Pinpoint the cell where the given text exists, returning its [X, Y] midpoint coordinate. 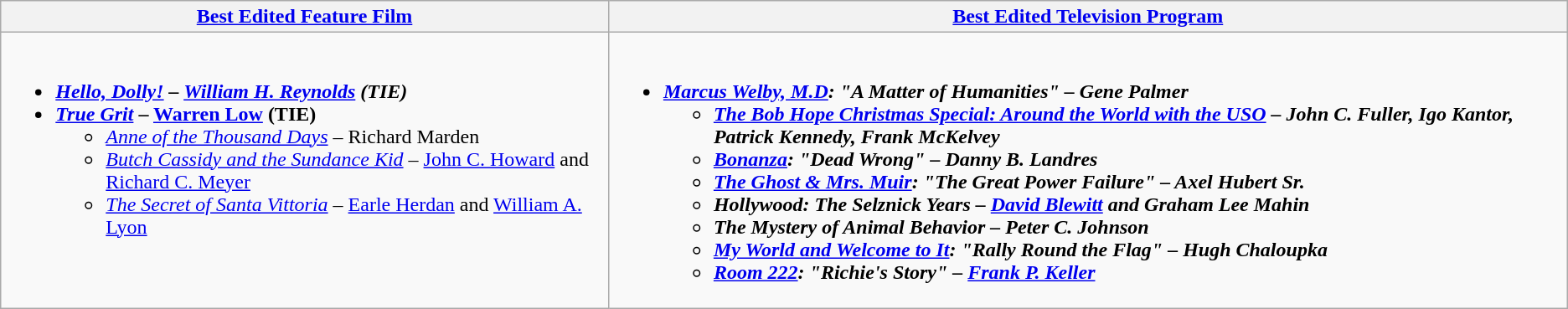
Best Edited Television Program [1087, 17]
Best Edited Feature Film [305, 17]
